Locate the cell with the specified text and output its [X, Y] center coordinate. 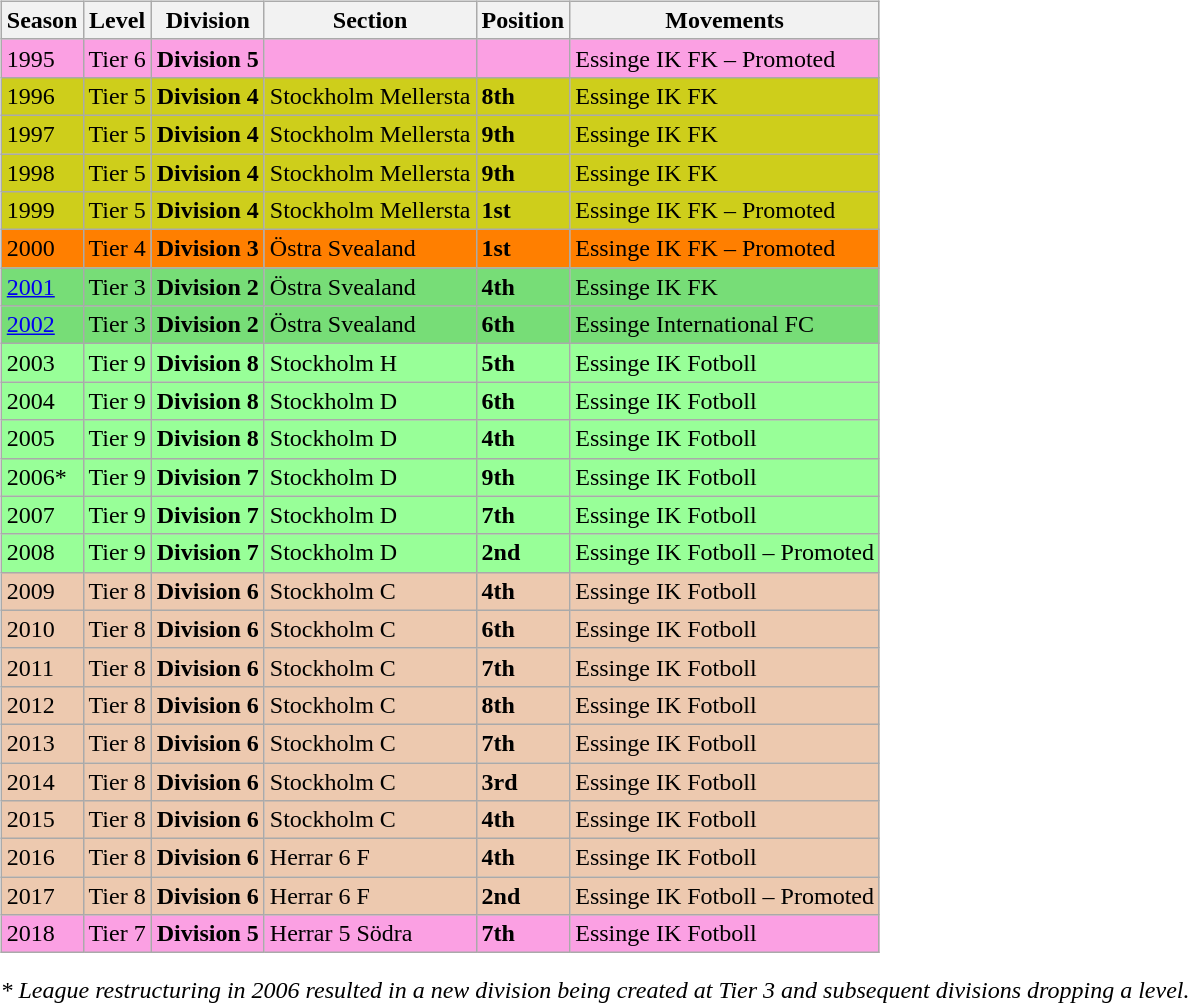
2015 [42, 820]
1995 [42, 58]
2009 [42, 591]
2003 [42, 363]
5th [523, 363]
2008 [42, 553]
Herrar 5 Södra [370, 934]
Movements [725, 20]
1997 [42, 134]
2001 [42, 287]
2002 [42, 325]
Tier 7 [117, 934]
2004 [42, 401]
Tier 4 [117, 249]
2005 [42, 439]
Level [117, 20]
Section [370, 20]
Division [208, 20]
1998 [42, 173]
2017 [42, 896]
Tier 6 [117, 58]
2013 [42, 743]
Position [523, 20]
Season [42, 20]
2006* [42, 477]
2007 [42, 515]
Division 3 [208, 249]
2011 [42, 667]
3rd [523, 781]
2016 [42, 858]
2014 [42, 781]
Stockholm H [370, 363]
1996 [42, 96]
Essinge International FC [725, 325]
2018 [42, 934]
1999 [42, 211]
2010 [42, 629]
2012 [42, 705]
2000 [42, 249]
